Detect which cell encompasses the target text, then output its (X, Y) center coordinate. 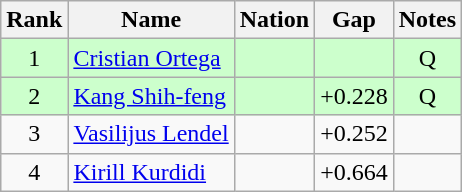
2 (34, 96)
1 (34, 58)
Kang Shih-feng (151, 96)
3 (34, 134)
Vasilijus Lendel (151, 134)
Nation (274, 20)
Notes (427, 20)
4 (34, 172)
Rank (34, 20)
+0.252 (354, 134)
Cristian Ortega (151, 58)
Gap (354, 20)
+0.228 (354, 96)
Kirill Kurdidi (151, 172)
+0.664 (354, 172)
Name (151, 20)
